Pinpoint the cell where the given text exists, returning its (X, Y) midpoint coordinate. 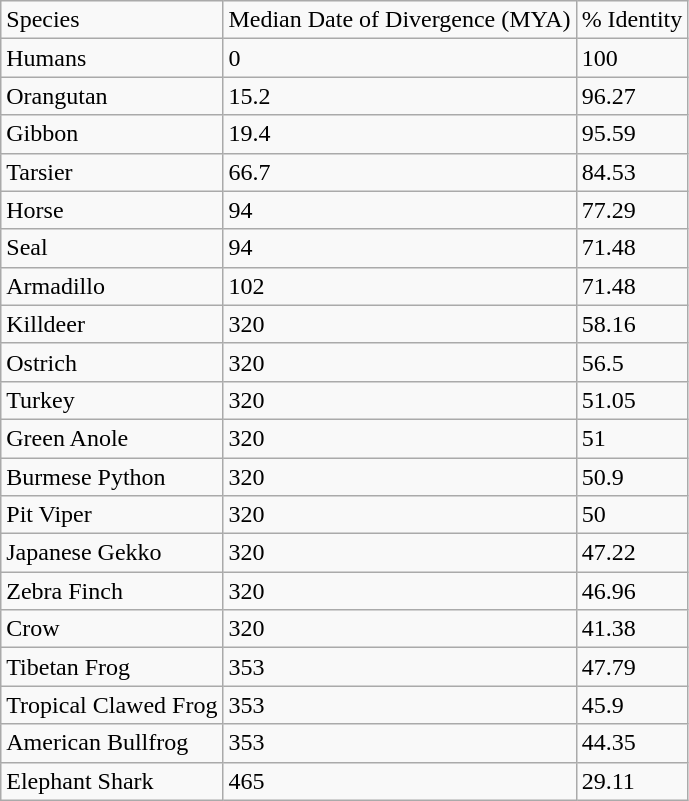
44.35 (632, 743)
58.16 (632, 324)
50.9 (632, 477)
50 (632, 515)
96.27 (632, 96)
51 (632, 438)
84.53 (632, 172)
Crow (112, 629)
American Bullfrog (112, 743)
45.9 (632, 705)
29.11 (632, 781)
47.22 (632, 553)
465 (400, 781)
Humans (112, 58)
Japanese Gekko (112, 553)
46.96 (632, 591)
Gibbon (112, 134)
Seal (112, 248)
100 (632, 58)
19.4 (400, 134)
41.38 (632, 629)
Species (112, 20)
Tibetan Frog (112, 667)
% Identity (632, 20)
Ostrich (112, 362)
Horse (112, 210)
Green Anole (112, 438)
Elephant Shark (112, 781)
102 (400, 286)
77.29 (632, 210)
56.5 (632, 362)
Burmese Python (112, 477)
Pit Viper (112, 515)
95.59 (632, 134)
0 (400, 58)
Killdeer (112, 324)
Zebra Finch (112, 591)
Tropical Clawed Frog (112, 705)
Median Date of Divergence (MYA) (400, 20)
66.7 (400, 172)
Turkey (112, 400)
Armadillo (112, 286)
47.79 (632, 667)
51.05 (632, 400)
Tarsier (112, 172)
15.2 (400, 96)
Orangutan (112, 96)
